Identify which cell holds the provided text, then report its [X, Y] central coordinate. 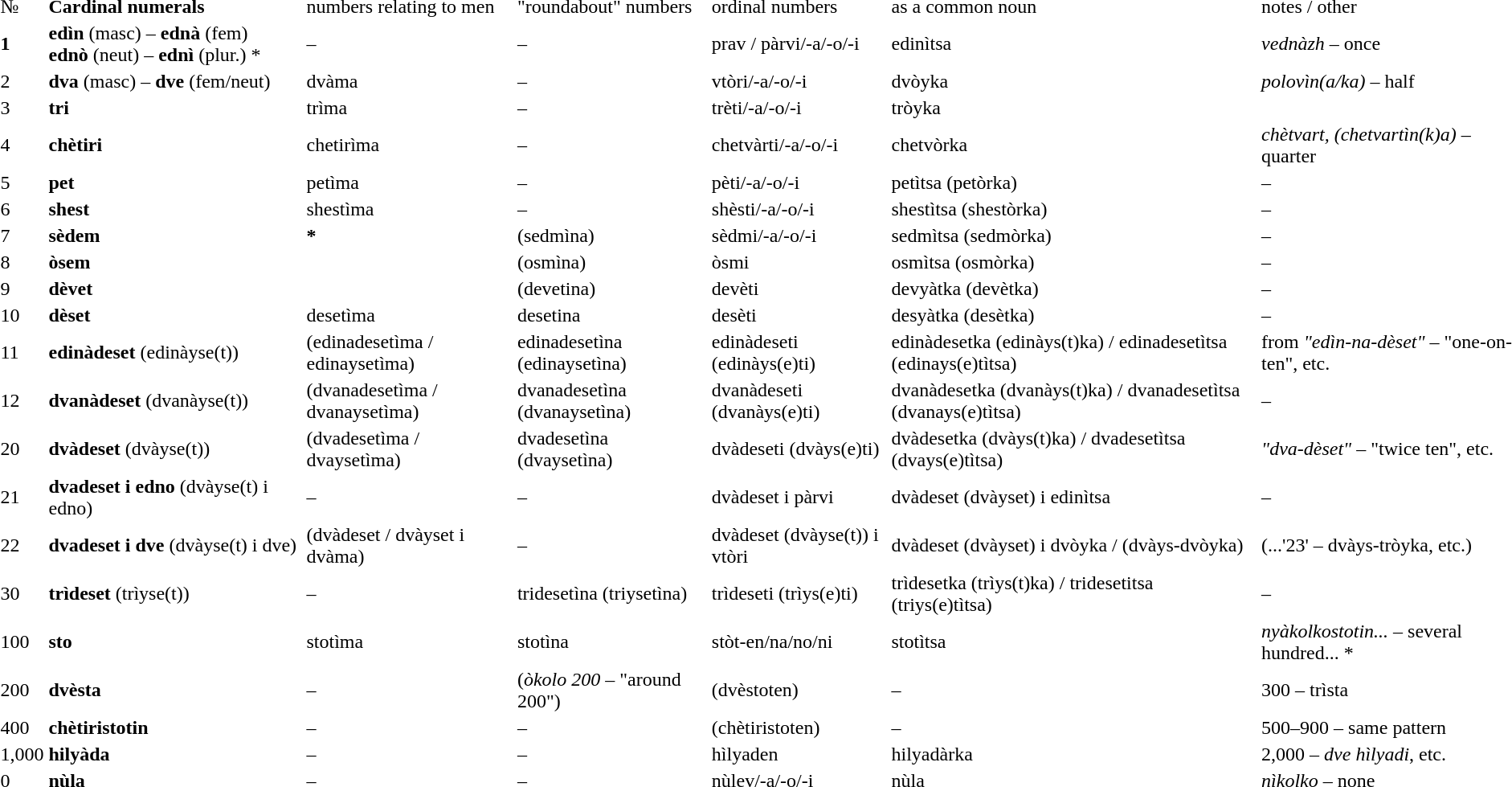
chetvòrka [1074, 145]
dvàdeset (dvàyset) i dvòyka / (dvàys-dvòyka) [1074, 545]
chetirìma [410, 145]
chètiri [175, 145]
sto [175, 641]
devyàtka (devètka) [1074, 289]
edìn (masc) – ednà (fem)ednò (neut) – ednì (plur.) * [175, 43]
(dvanadesetìma / dvanaysetìma) [410, 400]
dvanàdeset (dvanàyse(t)) [175, 400]
dva (masc) – dve (fem/neut) [175, 81]
dvàdeset i pàrvi [799, 497]
stotìtsa [1074, 641]
dvàdeseti (dvàys(e)ti) [799, 449]
sedmìtsa (sedmòrka) [1074, 236]
dvàdeset (dvàyset) i edinìtsa [1074, 497]
dvòyka [1074, 81]
(òkolo 200 – "around 200") [612, 690]
dvadesetìna (dvaysetìna) [612, 449]
petìma [410, 182]
sèdem [175, 236]
desetìma [410, 315]
edinàdeseti (edinàys(e)ti) [799, 352]
vtòri/-a/-o/-i [799, 81]
dvàma [410, 81]
(devetina) [612, 289]
(sedmìna) [612, 236]
trìma [410, 108]
pet [175, 182]
prav / pàrvi/-a/-o/-i [799, 43]
hìlyaden [799, 754]
edinàdesetka (edinàys(t)ka) / edinadesetìtsa (edinays(e)tìtsa) [1074, 352]
edinadesetìna (edinaysetìna) [612, 352]
(chètiristoten) [799, 728]
dvanàdeseti (dvanàys(e)ti) [799, 400]
shestìma [410, 209]
pèti/-a/-o/-i [799, 182]
shèsti/-a/-o/-i [799, 209]
devèti [799, 289]
desèti [799, 315]
shest [175, 209]
* [410, 236]
shestìtsa (shestòrka) [1074, 209]
hilyadàrka [1074, 754]
dvadeset i dve (dvàyse(t) i dve) [175, 545]
tri [175, 108]
dvanadesetìna (dvanaysetìna) [612, 400]
dvàdeset (dvàyse(t)) i vtòri [799, 545]
osmìtsa (osmòrka) [1074, 262]
(dvèstoten) [799, 690]
edinìtsa [1074, 43]
òsmi [799, 262]
trìdesetka (trìys(t)ka) / tridesetitsa (triys(e)tìtsa) [1074, 593]
dvàdesetka (dvàys(t)ka) / dvadesetìtsa (dvays(e)tìtsa) [1074, 449]
stotìma [410, 641]
òsem [175, 262]
dvàdeset (dvàyse(t)) [175, 449]
(dvàdeset / dvàyset i dvàma) [410, 545]
(dvadesetìma / dvaysetìma) [410, 449]
(edinadesetìma / edinaysetìma) [410, 352]
stòt-en/na/no/ni [799, 641]
(osmìna) [612, 262]
desyàtka (desètka) [1074, 315]
dèset [175, 315]
desetina [612, 315]
dvadeset i edno (dvàyse(t) i edno) [175, 497]
tridesetìna (triysetìna) [612, 593]
trìdeset (trìyse(t)) [175, 593]
sèdmi/-a/-o/-i [799, 236]
dvèsta [175, 690]
dvanàdesetka (dvanàys(t)ka) / dvanadesetìtsa (dvanays(e)tìtsa) [1074, 400]
tròyka [1074, 108]
edinàdeset (edinàyse(t)) [175, 352]
dèvet [175, 289]
chètiristotin [175, 728]
hilyàda [175, 754]
stotìna [612, 641]
chetvàrti/-a/-o/-i [799, 145]
trèti/-a/-o/-i [799, 108]
trìdeseti (trìys(e)ti) [799, 593]
petìtsa (petòrka) [1074, 182]
